Capture the cell that displays the provided text and extract its [X, Y] central coordinate. 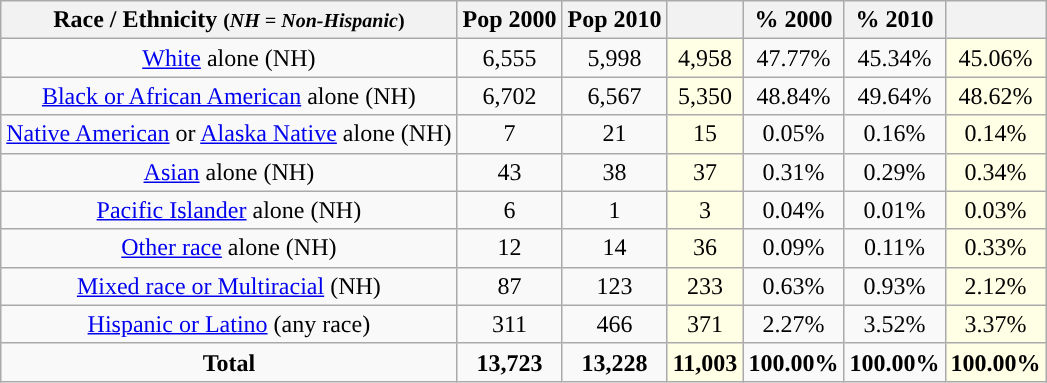
38 [614, 172]
14 [614, 248]
3.37% [996, 324]
233 [705, 286]
4,958 [705, 58]
13,228 [614, 362]
0.29% [894, 172]
1 [614, 210]
0.05% [794, 134]
45.06% [996, 58]
% 2000 [794, 20]
15 [705, 134]
Pacific Islander alone (NH) [229, 210]
0.14% [996, 134]
3.52% [894, 324]
45.34% [894, 58]
Other race alone (NH) [229, 248]
Pop 2010 [614, 20]
0.31% [794, 172]
48.84% [794, 96]
6 [510, 210]
White alone (NH) [229, 58]
49.64% [894, 96]
0.93% [894, 286]
0.01% [894, 210]
5,998 [614, 58]
Black or African American alone (NH) [229, 96]
0.63% [794, 286]
6,555 [510, 58]
13,723 [510, 362]
11,003 [705, 362]
48.62% [996, 96]
Native American or Alaska Native alone (NH) [229, 134]
6,567 [614, 96]
0.16% [894, 134]
6,702 [510, 96]
123 [614, 286]
0.34% [996, 172]
47.77% [794, 58]
3 [705, 210]
5,350 [705, 96]
Pop 2000 [510, 20]
36 [705, 248]
21 [614, 134]
7 [510, 134]
Hispanic or Latino (any race) [229, 324]
37 [705, 172]
Asian alone (NH) [229, 172]
0.03% [996, 210]
Race / Ethnicity (NH = Non-Hispanic) [229, 20]
87 [510, 286]
0.11% [894, 248]
2.27% [794, 324]
Total [229, 362]
12 [510, 248]
Mixed race or Multiracial (NH) [229, 286]
0.33% [996, 248]
371 [705, 324]
% 2010 [894, 20]
0.04% [794, 210]
43 [510, 172]
2.12% [996, 286]
0.09% [794, 248]
311 [510, 324]
466 [614, 324]
